For the text-containing cell, return its midpoint in (X, Y) coordinate format. 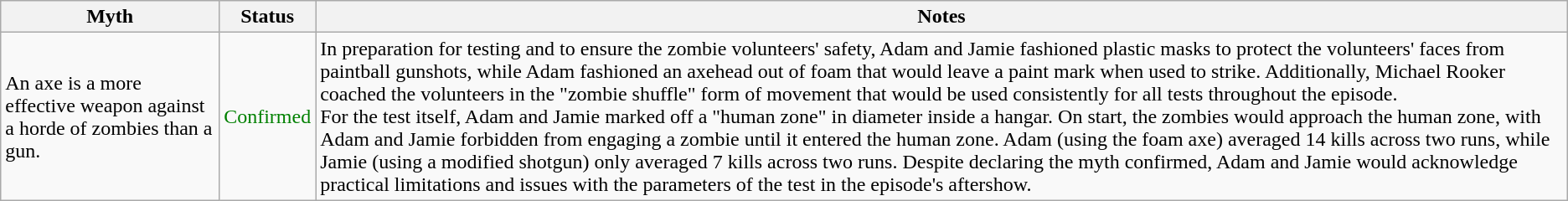
Notes (941, 17)
Status (268, 17)
Myth (111, 17)
Confirmed (268, 116)
An axe is a more effective weapon against a horde of zombies than a gun. (111, 116)
